For the text-containing cell, return its midpoint in (X, Y) coordinate format. 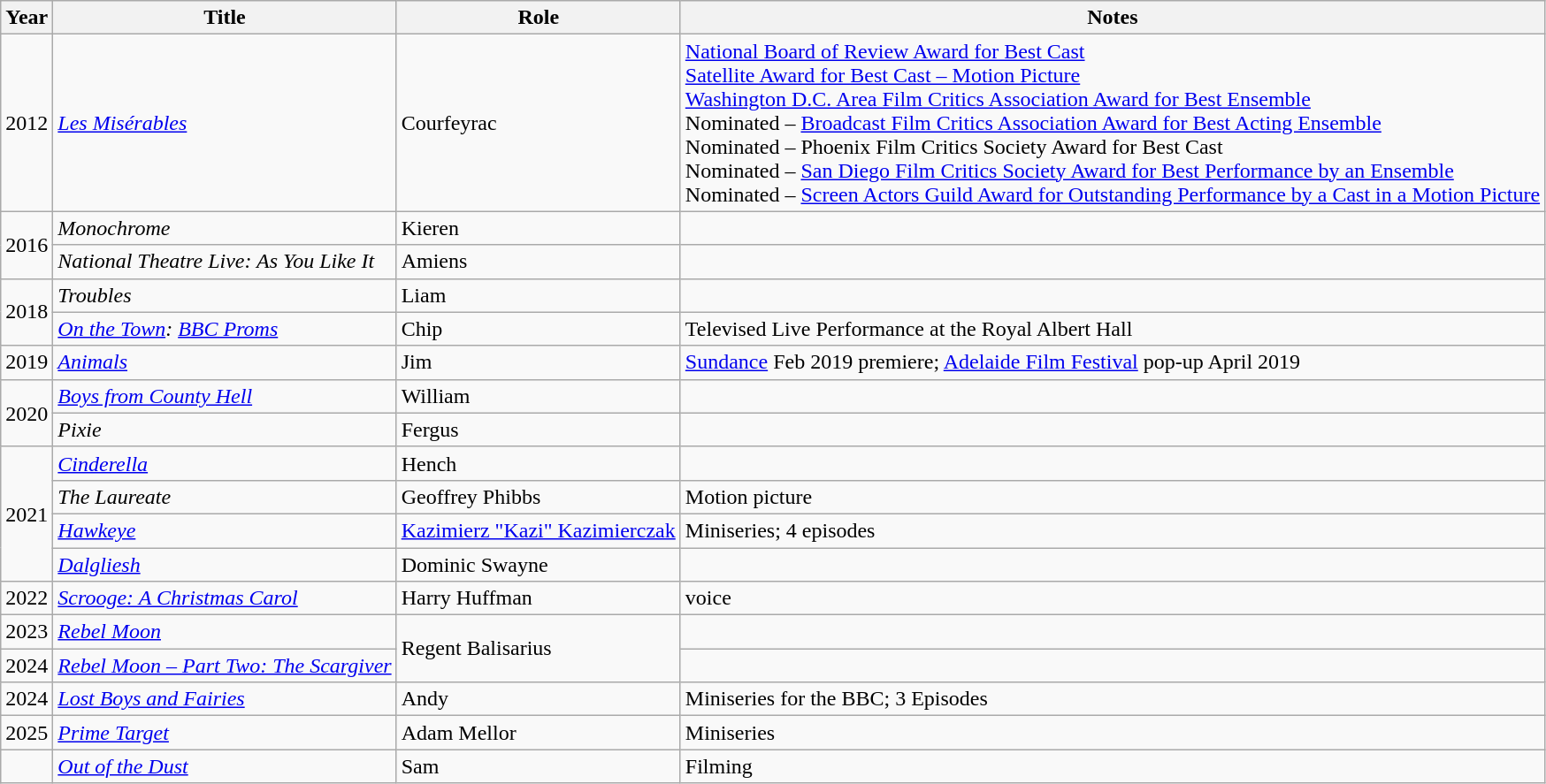
Role (538, 18)
Monochrome (225, 228)
Andy (538, 699)
2025 (27, 733)
2018 (27, 312)
Sam (538, 766)
Rebel Moon (225, 632)
Scrooge: A Christmas Carol (225, 598)
Jim (538, 362)
Cinderella (225, 463)
Regent Balisarius (538, 649)
Year (27, 18)
voice (1113, 598)
Amiens (538, 262)
2016 (27, 245)
Geoffrey Phibbs (538, 497)
2020 (27, 413)
Miniseries for the BBC; 3 Episodes (1113, 699)
Prime Target (225, 733)
Animals (225, 362)
Liam (538, 295)
Kazimierz "Kazi" Kazimierczak (538, 530)
Televised Live Performance at the Royal Albert Hall (1113, 329)
On the Town: BBC Proms (225, 329)
Fergus (538, 430)
Pixie (225, 430)
2022 (27, 598)
Rebel Moon – Part Two: The Scargiver (225, 666)
Chip (538, 329)
Sundance Feb 2019 premiere; Adelaide Film Festival pop-up April 2019 (1113, 362)
Filming (1113, 766)
2021 (27, 514)
Miniseries; 4 episodes (1113, 530)
Les Misérables (225, 123)
Out of the Dust (225, 766)
2019 (27, 362)
2023 (27, 632)
Dalgliesh (225, 565)
Courfeyrac (538, 123)
Notes (1113, 18)
Title (225, 18)
Hawkeye (225, 530)
Troubles (225, 295)
2012 (27, 123)
Harry Huffman (538, 598)
Dominic Swayne (538, 565)
William (538, 396)
Hench (538, 463)
Adam Mellor (538, 733)
Lost Boys and Fairies (225, 699)
The Laureate (225, 497)
Motion picture (1113, 497)
Miniseries (1113, 733)
National Theatre Live: As You Like It (225, 262)
Boys from County Hell (225, 396)
Kieren (538, 228)
